Capture the cell that displays the provided text and extract its [X, Y] central coordinate. 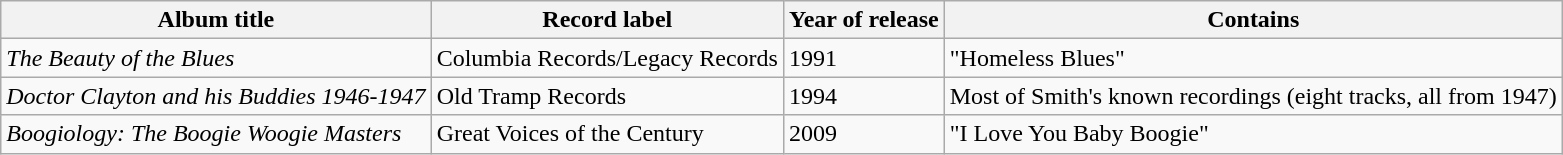
Boogiology: The Boogie Woogie Masters [216, 134]
"Homeless Blues" [1253, 58]
Record label [607, 20]
1994 [864, 96]
2009 [864, 134]
Contains [1253, 20]
Most of Smith's known recordings (eight tracks, all from 1947) [1253, 96]
The Beauty of the Blues [216, 58]
Doctor Clayton and his Buddies 1946-1947 [216, 96]
Great Voices of the Century [607, 134]
1991 [864, 58]
Album title [216, 20]
Year of release [864, 20]
Old Tramp Records [607, 96]
"I Love You Baby Boogie" [1253, 134]
Columbia Records/Legacy Records [607, 58]
